Determine the [X, Y] coordinate at the center of the cell enclosing the given text.  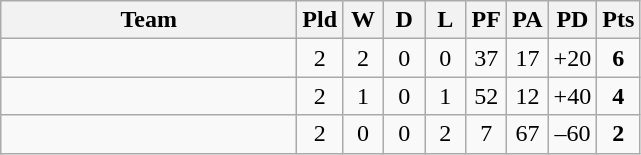
+20 [572, 58]
PD [572, 20]
PA [528, 20]
17 [528, 58]
52 [486, 96]
PF [486, 20]
67 [528, 134]
Pld [320, 20]
Pts [618, 20]
4 [618, 96]
W [364, 20]
L [446, 20]
–60 [572, 134]
+40 [572, 96]
6 [618, 58]
Team [149, 20]
12 [528, 96]
D [404, 20]
37 [486, 58]
7 [486, 134]
